Determine the (X, Y) coordinate at the center of the cell enclosing the given text.  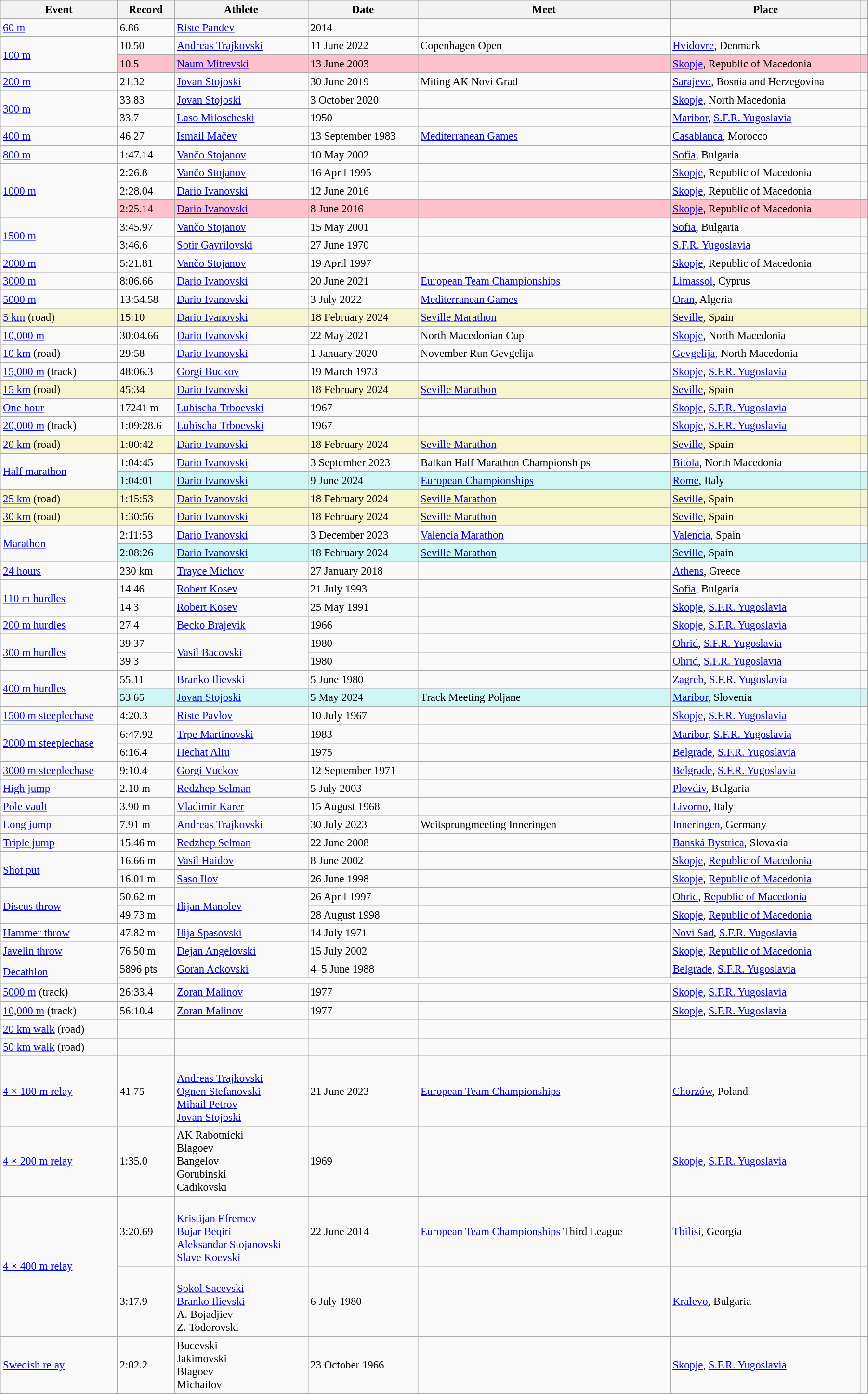
29:58 (145, 354)
26:33.4 (145, 993)
S.F.R. Yugoslavia (766, 245)
10.50 (145, 46)
21.32 (145, 82)
Copenhagen Open (544, 46)
Saso Ilov (241, 879)
230 km (145, 571)
Hechat Aliu (241, 752)
6:16.4 (145, 752)
1500 m steeplechase (59, 716)
200 m (59, 82)
AK RabotnickiBlagoevBangelovGorubinskiCadikovski (241, 1161)
Zagreb, S.F.R. Yugoslavia (766, 680)
3000 m steeplechase (59, 770)
110 m hurdles (59, 598)
Balkan Half Marathon Championships (544, 462)
3 July 2022 (363, 299)
5 July 2003 (363, 788)
9 June 2024 (363, 480)
48:06.3 (145, 372)
2:11:53 (145, 535)
10 May 2002 (363, 155)
Miting AK Novi Grad (544, 82)
15 May 2001 (363, 227)
6.86 (145, 28)
25 km (road) (59, 499)
2:28.04 (145, 191)
100 m (59, 55)
27 January 2018 (363, 571)
15:10 (145, 317)
300 m (59, 109)
21 June 2023 (363, 1091)
Chorzów, Poland (766, 1091)
5 km (road) (59, 317)
13:54.58 (145, 299)
1:15:53 (145, 499)
2000 m (59, 263)
8:06.66 (145, 281)
BucevskiJakimovskiBlagoevMichailov (241, 1365)
1:00:42 (145, 444)
16.01 m (145, 879)
Dejan Angelovski (241, 951)
5000 m (59, 299)
5000 m (track) (59, 993)
7.91 m (145, 825)
13 September 1983 (363, 136)
50.62 m (145, 897)
17241 m (145, 408)
16 April 1995 (363, 172)
Hammer throw (59, 933)
Track Meeting Poljane (544, 698)
1975 (363, 752)
6 July 1980 (363, 1302)
European Championships (544, 480)
3 December 2023 (363, 535)
4:20.3 (145, 716)
400 m hurdles (59, 689)
30 km (road) (59, 517)
Event (59, 10)
26 April 1997 (363, 897)
Date (363, 10)
15,000 m (track) (59, 372)
27.4 (145, 625)
20,000 m (track) (59, 426)
12 September 1971 (363, 770)
30 July 2023 (363, 825)
76.50 m (145, 951)
Maribor, Slovenia (766, 698)
Place (766, 10)
1000 m (59, 191)
200 m hurdles (59, 625)
Riste Pandev (241, 28)
3000 m (59, 281)
Gevgelija, North Macedonia (766, 354)
14 July 1971 (363, 933)
55.11 (145, 680)
Goran Ackovski (241, 969)
Naum Mitrevski (241, 64)
56:10.4 (145, 1011)
One hour (59, 408)
3.90 m (145, 806)
5896 pts (145, 969)
Casablanca, Morocco (766, 136)
19 April 1997 (363, 263)
Sotir Gavrilovski (241, 245)
3:46.6 (145, 245)
3:20.69 (145, 1231)
28 August 1998 (363, 915)
Ismail Mačev (241, 136)
15 July 2002 (363, 951)
Athlete (241, 10)
12 June 2016 (363, 191)
Ilija Spasovski (241, 933)
15 km (road) (59, 390)
1:04:01 (145, 480)
Kralevo, Bulgaria (766, 1302)
Novi Sad, S.F.R. Yugoslavia (766, 933)
Becko Brajevik (241, 625)
Decathlon (59, 972)
Record (145, 10)
8 June 2002 (363, 861)
Oran, Algeria (766, 299)
5 May 2024 (363, 698)
33.83 (145, 100)
400 m (59, 136)
2:08:26 (145, 553)
23 October 1966 (363, 1365)
15.46 m (145, 842)
Javelin throw (59, 951)
33.7 (145, 118)
24 hours (59, 571)
10 July 1967 (363, 716)
5:21.81 (145, 263)
10 km (road) (59, 354)
Valencia, Spain (766, 535)
Riste Pavlov (241, 716)
Inneringen, Germany (766, 825)
2:25.14 (145, 209)
Athens, Greece (766, 571)
26 June 1998 (363, 879)
Sokol SacevskiBranko IlievskiA. BojadjievZ. Todorovski (241, 1302)
Kristijan EfremovBujar BeqiriAleksandar StojanovskiSlave Koevski (241, 1231)
49.73 m (145, 915)
Shot put (59, 870)
22 June 2008 (363, 842)
1:09:28.6 (145, 426)
2014 (363, 28)
20 June 2021 (363, 281)
4 × 100 m relay (59, 1091)
4–5 June 1988 (363, 969)
41.75 (145, 1091)
Discus throw (59, 906)
Valencia Marathon (544, 535)
Triple jump (59, 842)
1983 (363, 734)
5 June 1980 (363, 680)
15 August 1968 (363, 806)
Sarajevo, Bosnia and Herzegovina (766, 82)
Marathon (59, 543)
10,000 m (59, 336)
Ilijan Manolev (241, 906)
10.5 (145, 64)
50 km walk (road) (59, 1047)
Long jump (59, 825)
1966 (363, 625)
2:26.8 (145, 172)
Vladimir Karer (241, 806)
Livorno, Italy (766, 806)
Andreas TrajkovskiOgnen StefanovskiMihail PetrovJovan Stojoski (241, 1091)
4 × 400 m relay (59, 1266)
30 June 2019 (363, 82)
3 October 2020 (363, 100)
1:04:45 (145, 462)
800 m (59, 155)
46.27 (145, 136)
2000 m steeplechase (59, 743)
3:17.9 (145, 1302)
1:30:56 (145, 517)
27 June 1970 (363, 245)
Pole vault (59, 806)
14.46 (145, 589)
45:34 (145, 390)
20 km (road) (59, 444)
High jump (59, 788)
9:10.4 (145, 770)
60 m (59, 28)
Banská Bystrica, Slovakia (766, 842)
10,000 m (track) (59, 1011)
16.66 m (145, 861)
1:47.14 (145, 155)
North Macedonian Cup (544, 336)
European Team Championships Third League (544, 1231)
39.3 (145, 661)
Rome, Italy (766, 480)
Half marathon (59, 471)
6:47.92 (145, 734)
20 km walk (road) (59, 1029)
300 m hurdles (59, 652)
2.10 m (145, 788)
1500 m (59, 236)
47.82 m (145, 933)
19 March 1973 (363, 372)
Swedish relay (59, 1365)
1969 (363, 1161)
November Run Gevgelija (544, 354)
1950 (363, 118)
22 June 2014 (363, 1231)
22 May 2021 (363, 336)
Gorgi Vuckov (241, 770)
8 June 2016 (363, 209)
2:02.2 (145, 1365)
1 January 2020 (363, 354)
3:45.97 (145, 227)
Weitsprungmeeting Inneringen (544, 825)
Meet (544, 10)
30:04.66 (145, 336)
4 × 200 m relay (59, 1161)
Vasil Bacovski (241, 652)
Bitola, North Macedonia (766, 462)
Laso Miloscheski (241, 118)
Ohrid, Republic of Macedonia (766, 897)
13 June 2003 (363, 64)
Trpe Martinovski (241, 734)
Vasil Haidov (241, 861)
1:35.0 (145, 1161)
53.65 (145, 698)
11 June 2022 (363, 46)
Hvidovre, Denmark (766, 46)
Plovdiv, Bulgaria (766, 788)
39.37 (145, 644)
Tbilisi, Georgia (766, 1231)
Branko Ilievski (241, 680)
Gorgi Buckov (241, 372)
3 September 2023 (363, 462)
Trayce Michov (241, 571)
25 May 1991 (363, 607)
14.3 (145, 607)
21 July 1993 (363, 589)
Limassol, Cyprus (766, 281)
